Pinpoint the cell where the given text exists, returning its (X, Y) midpoint coordinate. 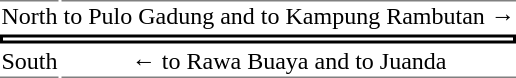
South (30, 62)
North (30, 16)
← to Rawa Buaya and to Juanda (289, 62)
to Pulo Gadung and to Kampung Rambutan → (289, 16)
